Identify which cell holds the provided text, then report its (X, Y) central coordinate. 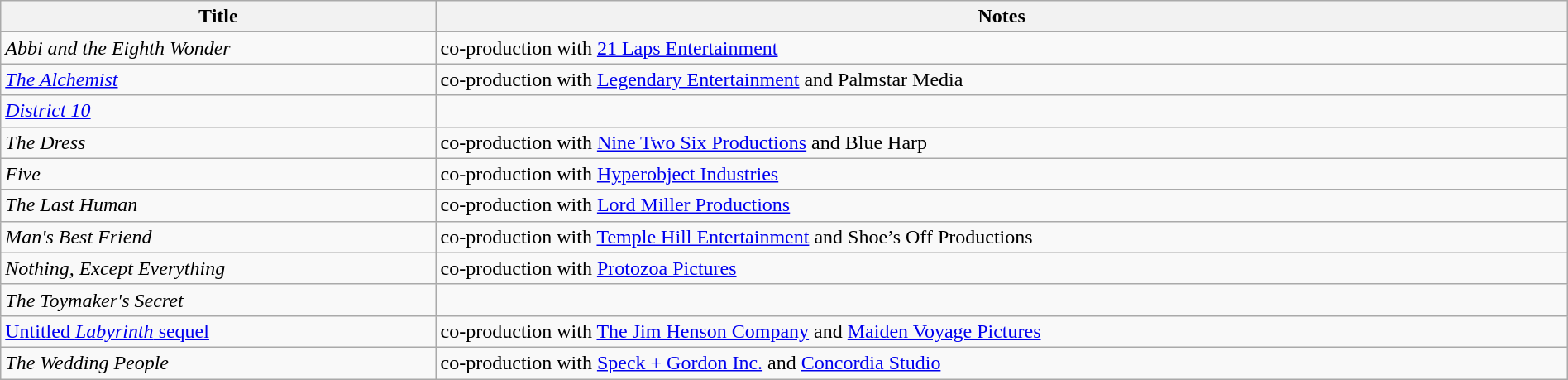
co-production with Nine Two Six Productions and Blue Harp (1002, 142)
co-production with Speck + Gordon Inc. and Concordia Studio (1002, 363)
The Wedding People (218, 363)
District 10 (218, 111)
The Toymaker's Secret (218, 300)
Title (218, 17)
The Alchemist (218, 79)
Man's Best Friend (218, 237)
co-production with Protozoa Pictures (1002, 268)
The Dress (218, 142)
Abbi and the Eighth Wonder (218, 48)
Five (218, 174)
Notes (1002, 17)
co-production with Legendary Entertainment and Palmstar Media (1002, 79)
co-production with Lord Miller Productions (1002, 205)
co-production with Hyperobject Industries (1002, 174)
Nothing, Except Everything (218, 268)
co-production with The Jim Henson Company and Maiden Voyage Pictures (1002, 331)
Untitled Labyrinth sequel (218, 331)
co-production with 21 Laps Entertainment (1002, 48)
co-production with Temple Hill Entertainment and Shoe’s Off Productions (1002, 237)
The Last Human (218, 205)
